Identify which cell holds the provided text, then report its (x, y) central coordinate. 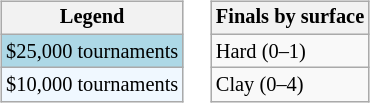
Clay (0–4) (290, 85)
$25,000 tournaments (92, 51)
Legend (92, 18)
Finals by surface (290, 18)
$10,000 tournaments (92, 85)
Hard (0–1) (290, 51)
